For the text-containing cell, return its midpoint in (x, y) coordinate format. 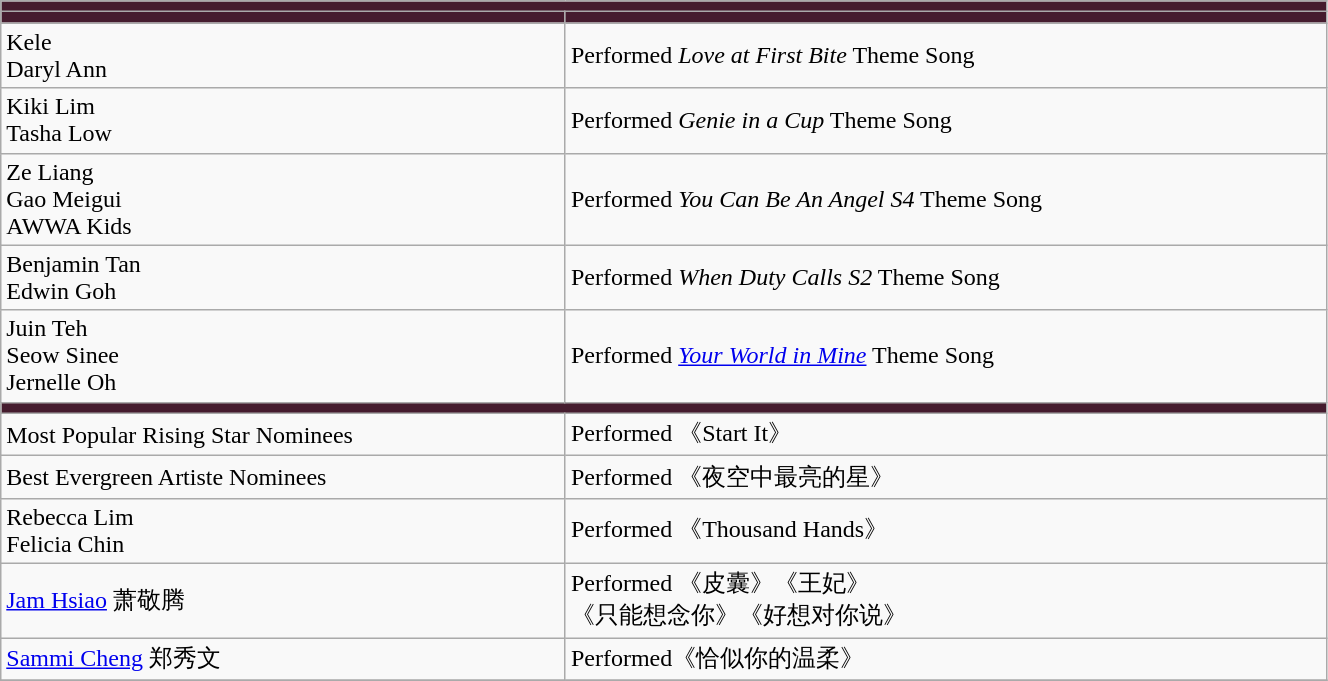
Performed 《夜空中最亮的星》 (946, 478)
Most Popular Rising Star Nominees (284, 434)
Jam Hsiao 萧敬腾 (284, 600)
Rebecca Lim Felicia Chin (284, 530)
Performed Genie in a Cup Theme Song (946, 120)
Ze Liang Gao Meigui AWWA Kids (284, 199)
Performed Your World in Mine Theme Song (946, 356)
Performed 《Thousand Hands》 (946, 530)
Kele Daryl Ann (284, 56)
Best Evergreen Artiste Nominees (284, 478)
Juin Teh Seow Sinee Jernelle Oh (284, 356)
Performed《恰似你的温柔》 (946, 660)
Benjamin Tan Edwin Goh (284, 278)
Performed When Duty Calls S2 Theme Song (946, 278)
Kiki Lim Tasha Low (284, 120)
Performed Love at First Bite Theme Song (946, 56)
Performed 《皮囊》《王妃》《只能想念你》《好想对你说》 (946, 600)
Performed 《Start It》 (946, 434)
Performed You Can Be An Angel S4 Theme Song (946, 199)
Sammi Cheng 郑秀文 (284, 660)
